Extract the [X, Y] coordinate from the center of the cell holding the provided text.  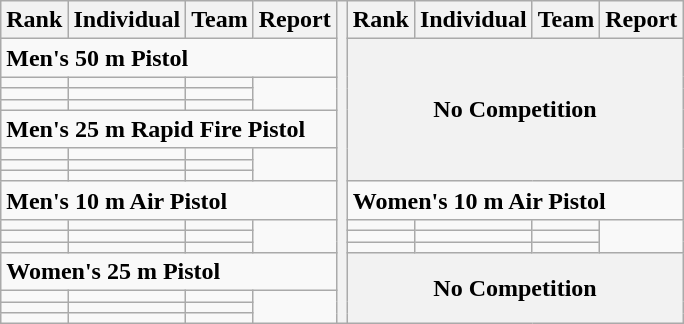
Men's 25 m Rapid Fire Pistol [168, 129]
Women's 10 m Air Pistol [514, 200]
Women's 25 m Pistol [168, 272]
Men's 50 m Pistol [168, 58]
Men's 10 m Air Pistol [168, 200]
